Scan for the cell matching the given text and deliver its [X, Y] coordinate at center. 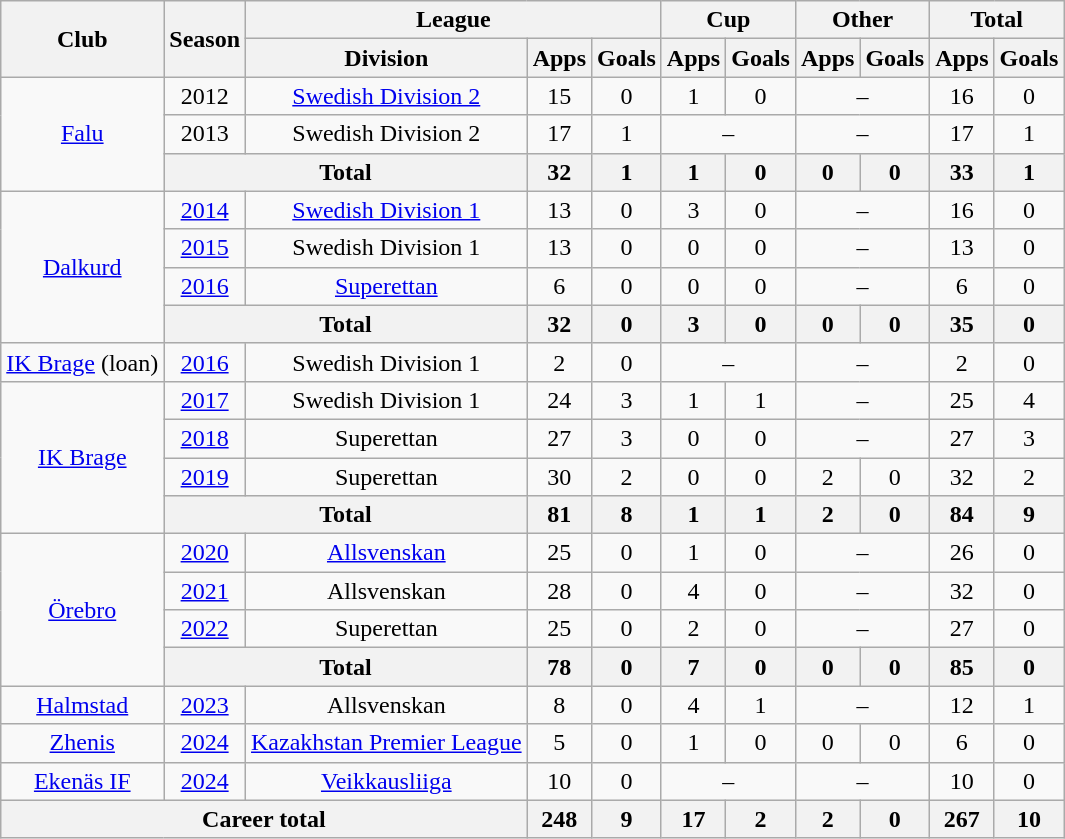
2018 [205, 438]
24 [559, 400]
IK Brage [82, 457]
2021 [205, 591]
IK Brage (loan) [82, 362]
33 [962, 172]
Dalkurd [82, 267]
League [454, 20]
2014 [205, 210]
Kazakhstan Premier League [387, 743]
Career total [264, 819]
2012 [205, 96]
248 [559, 819]
2015 [205, 248]
78 [559, 667]
15 [559, 96]
Veikkausliiga [387, 781]
2020 [205, 553]
85 [962, 667]
2019 [205, 477]
Örebro [82, 610]
2022 [205, 629]
28 [559, 591]
Falu [82, 134]
7 [693, 667]
Cup [728, 20]
81 [559, 515]
12 [962, 705]
Other [862, 20]
5 [559, 743]
2017 [205, 400]
267 [962, 819]
Zhenis [82, 743]
84 [962, 515]
26 [962, 553]
2023 [205, 705]
Halmstad [82, 705]
Season [205, 39]
30 [559, 477]
Club [82, 39]
2013 [205, 134]
Division [387, 58]
Ekenäs IF [82, 781]
35 [962, 324]
